Capture the cell that displays the provided text and extract its (X, Y) central coordinate. 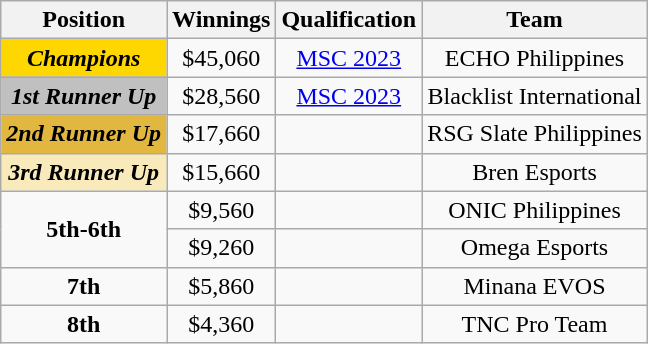
8th (84, 324)
ONIC Philippines (535, 210)
ECHO Philippines (535, 58)
Champions (84, 58)
$5,860 (222, 286)
TNC Pro Team (535, 324)
Omega Esports (535, 248)
1st Runner Up (84, 96)
Position (84, 20)
Qualification (349, 20)
Winnings (222, 20)
Team (535, 20)
$28,560 (222, 96)
Minana EVOS (535, 286)
3rd Runner Up (84, 172)
Bren Esports (535, 172)
Blacklist International (535, 96)
$9,560 (222, 210)
$4,360 (222, 324)
7th (84, 286)
$17,660 (222, 134)
$45,060 (222, 58)
5th-6th (84, 229)
$15,660 (222, 172)
RSG Slate Philippines (535, 134)
$9,260 (222, 248)
2nd Runner Up (84, 134)
